Locate the cell with the specified text and output its (X, Y) center coordinate. 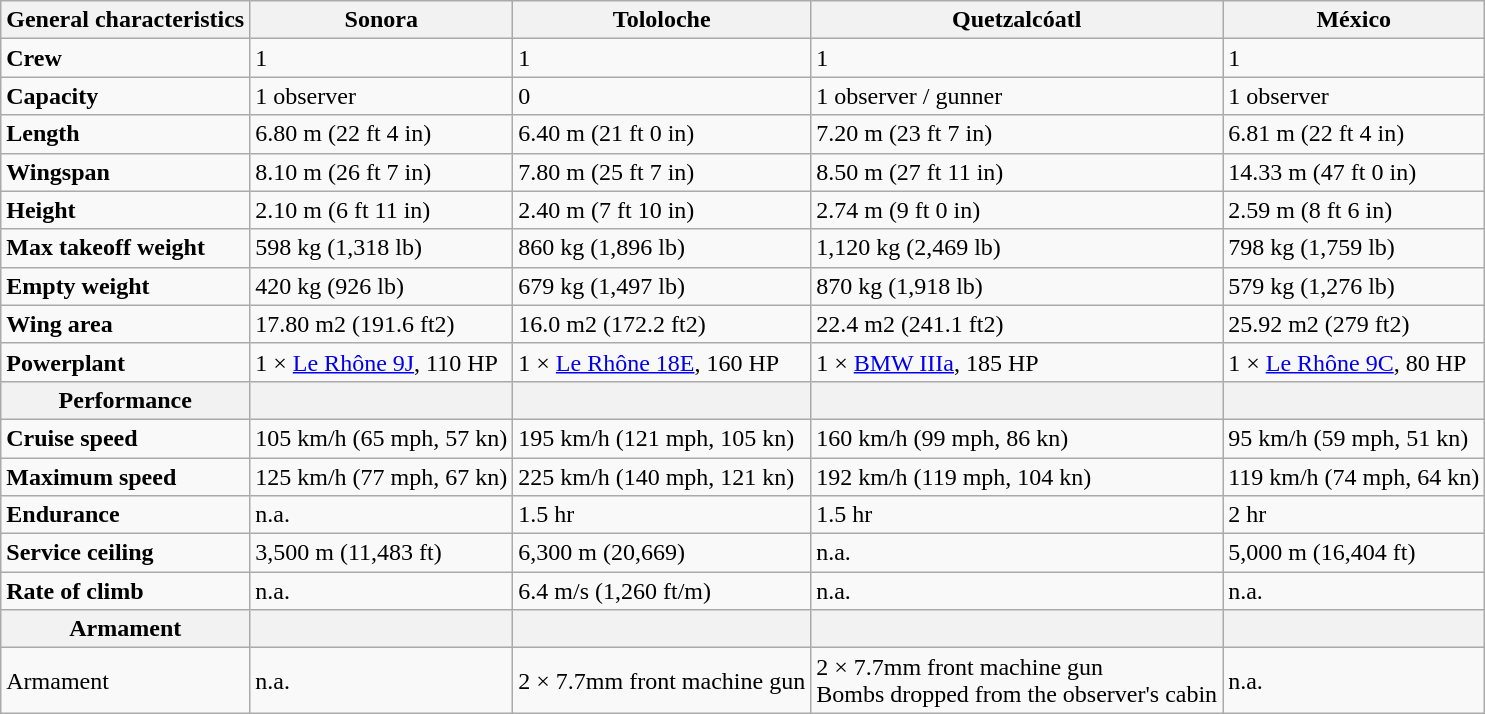
195 km/h (121 mph, 105 kn) (662, 438)
7.80 m (25 ft 7 in) (662, 172)
22.4 m2 (241.1 ft2) (1017, 324)
25.92 m2 (279 ft2) (1354, 324)
870 kg (1,918 lb) (1017, 286)
14.33 m (47 ft 0 in) (1354, 172)
Crew (126, 58)
Wingspan (126, 172)
Rate of climb (126, 591)
2 × 7.7mm front machine gun (662, 680)
6.80 m (22 ft 4 in) (382, 134)
3,500 m (11,483 ft) (382, 553)
1 × Le Rhône 9J, 110 HP (382, 362)
Wing area (126, 324)
225 km/h (140 mph, 121 kn) (662, 477)
8.50 m (27 ft 11 in) (1017, 172)
7.20 m (23 ft 7 in) (1017, 134)
679 kg (1,497 lb) (662, 286)
6,300 m (20,669) (662, 553)
95 km/h (59 mph, 51 kn) (1354, 438)
579 kg (1,276 lb) (1354, 286)
1 × Le Rhône 9C, 80 HP (1354, 362)
2 hr (1354, 515)
Tololoche (662, 20)
125 km/h (77 mph, 67 kn) (382, 477)
420 kg (926 lb) (382, 286)
Max takeoff weight (126, 248)
0 (662, 96)
16.0 m2 (172.2 ft2) (662, 324)
Quetzalcóatl (1017, 20)
2.40 m (7 ft 10 in) (662, 210)
Sonora (382, 20)
860 kg (1,896 lb) (662, 248)
Cruise speed (126, 438)
Endurance (126, 515)
598 kg (1,318 lb) (382, 248)
17.80 m2 (191.6 ft2) (382, 324)
Performance (126, 400)
1 × Le Rhône 18E, 160 HP (662, 362)
2.59 m (8 ft 6 in) (1354, 210)
2.10 m (6 ft 11 in) (382, 210)
5,000 m (16,404 ft) (1354, 553)
8.10 m (26 ft 7 in) (382, 172)
6.81 m (22 ft 4 in) (1354, 134)
México (1354, 20)
2.74 m (9 ft 0 in) (1017, 210)
Powerplant (126, 362)
General characteristics (126, 20)
Empty weight (126, 286)
Length (126, 134)
1 observer / gunner (1017, 96)
192 km/h (119 mph, 104 kn) (1017, 477)
119 km/h (74 mph, 64 kn) (1354, 477)
160 km/h (99 mph, 86 kn) (1017, 438)
6.4 m/s (1,260 ft/m) (662, 591)
Maximum speed (126, 477)
105 km/h (65 mph, 57 kn) (382, 438)
Capacity (126, 96)
6.40 m (21 ft 0 in) (662, 134)
798 kg (1,759 lb) (1354, 248)
Service ceiling (126, 553)
2 × 7.7mm front machine gunBombs dropped from the observer's cabin (1017, 680)
Height (126, 210)
1,120 kg (2,469 lb) (1017, 248)
1 × BMW IIIa, 185 HP (1017, 362)
